For the text-containing cell, return its midpoint in [X, Y] coordinate format. 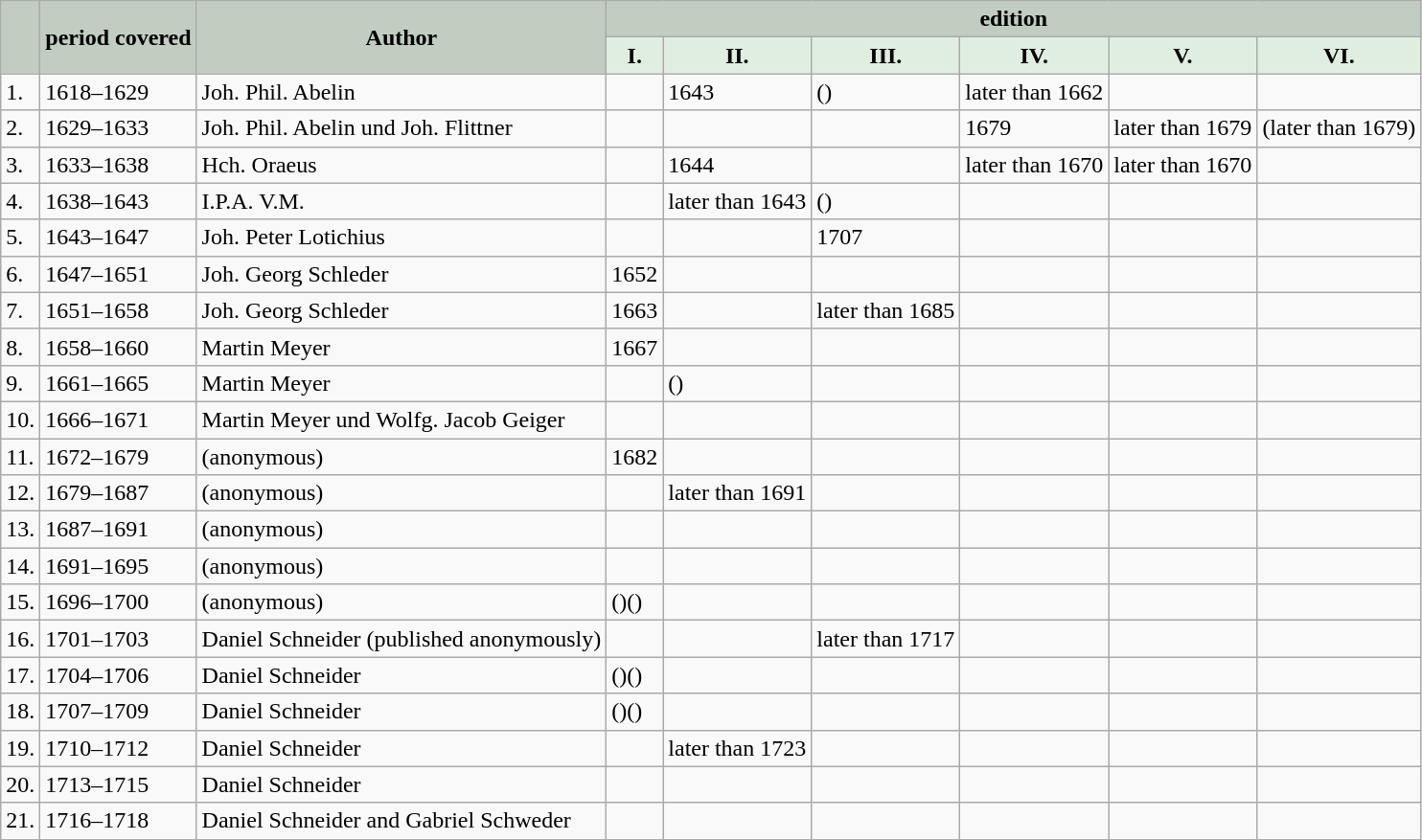
1672–1679 [119, 457]
12. [21, 493]
I. [634, 56]
II. [738, 56]
Daniel Schneider (published anonymously) [401, 639]
1651–1658 [119, 310]
III. [885, 56]
1629–1633 [119, 128]
V. [1182, 56]
5. [21, 238]
later than 1662 [1035, 92]
18. [21, 712]
21. [21, 821]
7. [21, 310]
1707 [885, 238]
1704–1706 [119, 675]
10. [21, 420]
1679–1687 [119, 493]
19. [21, 748]
1679 [1035, 128]
1. [21, 92]
later than 1723 [738, 748]
1667 [634, 347]
1643 [738, 92]
VI. [1340, 56]
1666–1671 [119, 420]
Joh. Phil. Abelin und Joh. Flittner [401, 128]
I.P.A. V.M. [401, 201]
1682 [634, 457]
1644 [738, 165]
1652 [634, 274]
1638–1643 [119, 201]
15. [21, 602]
9. [21, 383]
17. [21, 675]
later than 1691 [738, 493]
1658–1660 [119, 347]
1707–1709 [119, 712]
Author [401, 37]
later than 1643 [738, 201]
Joh. Phil. Abelin [401, 92]
1691–1695 [119, 566]
11. [21, 457]
14. [21, 566]
Hch. Oraeus [401, 165]
13. [21, 530]
1710–1712 [119, 748]
edition [1014, 19]
1696–1700 [119, 602]
Joh. Peter Lotichius [401, 238]
3. [21, 165]
20. [21, 784]
1633–1638 [119, 165]
period covered [119, 37]
Daniel Schneider and Gabriel Schweder [401, 821]
later than 1717 [885, 639]
later than 1685 [885, 310]
1618–1629 [119, 92]
1663 [634, 310]
IV. [1035, 56]
4. [21, 201]
(later than 1679) [1340, 128]
1643–1647 [119, 238]
1716–1718 [119, 821]
1713–1715 [119, 784]
16. [21, 639]
1647–1651 [119, 274]
1687–1691 [119, 530]
2. [21, 128]
8. [21, 347]
6. [21, 274]
1701–1703 [119, 639]
Martin Meyer und Wolfg. Jacob Geiger [401, 420]
later than 1679 [1182, 128]
1661–1665 [119, 383]
